Return the (x, y) coordinate for the center point of the cell that contains the specified text.  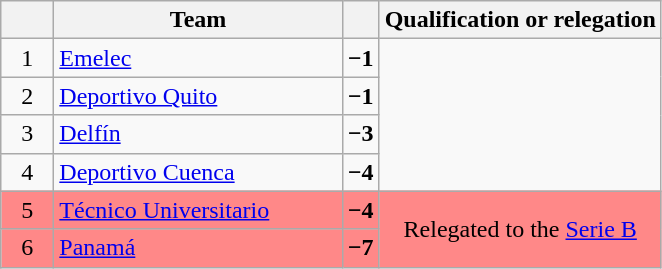
Deportivo Cuenca (198, 172)
Team (198, 20)
5 (28, 210)
3 (28, 134)
Técnico Universitario (198, 210)
1 (28, 58)
Emelec (198, 58)
6 (28, 248)
Relegated to the Serie B (520, 229)
Delfín (198, 134)
−7 (360, 248)
Panamá (198, 248)
Qualification or relegation (520, 20)
2 (28, 96)
−3 (360, 134)
4 (28, 172)
Deportivo Quito (198, 96)
